Detect which cell encompasses the target text, then output its [x, y] center coordinate. 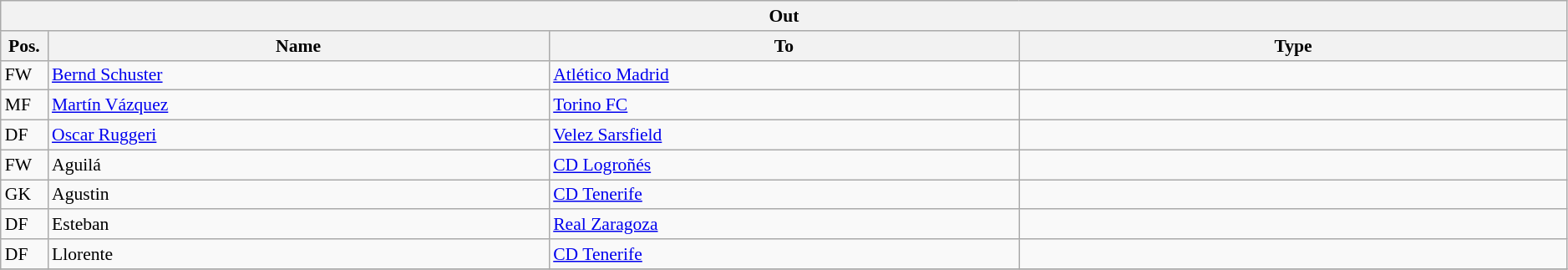
CD Logroñés [784, 165]
Out [784, 16]
Llorente [298, 254]
Torino FC [784, 105]
Esteban [298, 225]
Bernd Schuster [298, 75]
Real Zaragoza [784, 225]
Velez Sarsfield [784, 135]
Pos. [24, 46]
Aguilá [298, 165]
Atlético Madrid [784, 75]
MF [24, 105]
Agustin [298, 195]
Name [298, 46]
Martín Vázquez [298, 105]
To [784, 46]
GK [24, 195]
Type [1293, 46]
Oscar Ruggeri [298, 135]
